Provide the [x, y] coordinate of the cell's center where the given text is located.  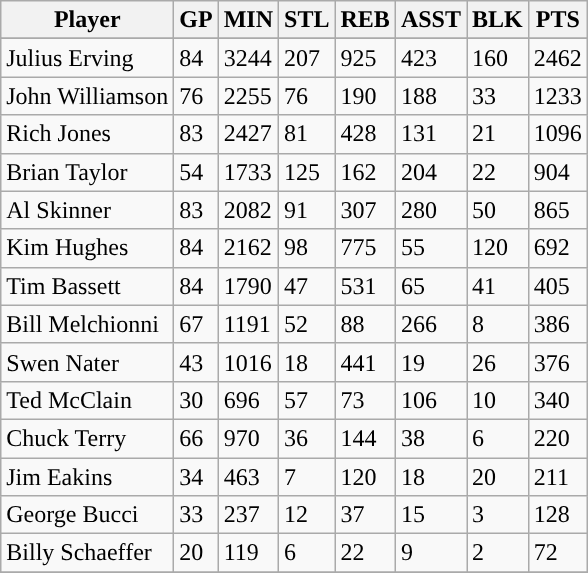
Bill Melchionni [88, 324]
Billy Schaeffer [88, 553]
Jim Eakins [88, 477]
72 [558, 553]
George Bucci [88, 515]
2 [497, 553]
237 [248, 515]
47 [307, 286]
MIN [248, 20]
144 [365, 438]
386 [558, 324]
204 [430, 172]
3244 [248, 58]
2427 [248, 134]
925 [365, 58]
34 [196, 477]
88 [365, 324]
441 [365, 362]
8 [497, 324]
1191 [248, 324]
Ted McClain [88, 400]
1790 [248, 286]
696 [248, 400]
REB [365, 20]
Al Skinner [88, 210]
428 [365, 134]
Brian Taylor [88, 172]
2255 [248, 96]
65 [430, 286]
463 [248, 477]
Kim Hughes [88, 248]
36 [307, 438]
10 [497, 400]
ASST [430, 20]
73 [365, 400]
43 [196, 362]
30 [196, 400]
John Williamson [88, 96]
19 [430, 362]
106 [430, 400]
904 [558, 172]
970 [248, 438]
38 [430, 438]
423 [430, 58]
119 [248, 553]
1016 [248, 362]
7 [307, 477]
9 [430, 553]
BLK [497, 20]
1096 [558, 134]
Swen Nater [88, 362]
405 [558, 286]
1233 [558, 96]
12 [307, 515]
91 [307, 210]
PTS [558, 20]
2162 [248, 248]
125 [307, 172]
STL [307, 20]
Julius Erving [88, 58]
207 [307, 58]
55 [430, 248]
2462 [558, 58]
Chuck Terry [88, 438]
211 [558, 477]
15 [430, 515]
Rich Jones [88, 134]
340 [558, 400]
307 [365, 210]
692 [558, 248]
2082 [248, 210]
1733 [248, 172]
3 [497, 515]
52 [307, 324]
GP [196, 20]
57 [307, 400]
128 [558, 515]
376 [558, 362]
865 [558, 210]
190 [365, 96]
775 [365, 248]
98 [307, 248]
220 [558, 438]
50 [497, 210]
188 [430, 96]
162 [365, 172]
531 [365, 286]
131 [430, 134]
26 [497, 362]
266 [430, 324]
81 [307, 134]
Player [88, 20]
41 [497, 286]
280 [430, 210]
160 [497, 58]
37 [365, 515]
67 [196, 324]
21 [497, 134]
Tim Bassett [88, 286]
54 [196, 172]
66 [196, 438]
